Return the [X, Y] coordinate for the center point of the cell that contains the specified text.  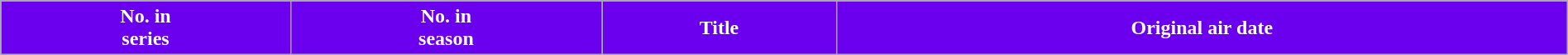
Original air date [1202, 28]
No. inseries [146, 28]
No. inseason [446, 28]
Title [719, 28]
